For the text-containing cell, return its midpoint in [X, Y] coordinate format. 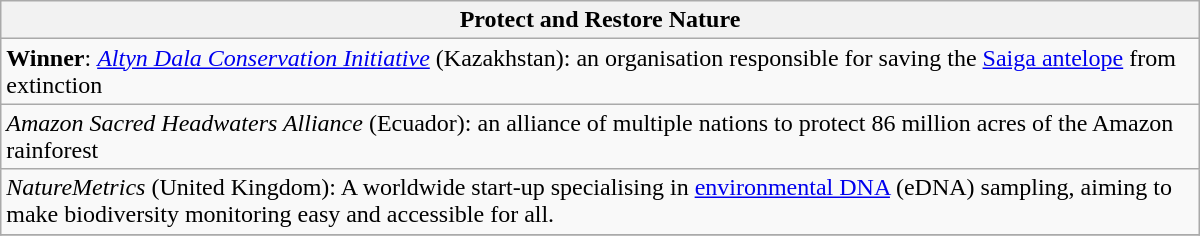
Amazon Sacred Headwaters Alliance (Ecuador): an alliance of multiple nations to protect 86 million acres of the Amazon rainforest [600, 136]
Protect and Restore Nature [600, 20]
Winner: Altyn Dala Conservation Initiative (Kazakhstan): an organisation responsible for saving the Saiga antelope from extinction [600, 72]
